Capture the cell that displays the provided text and extract its (x, y) central coordinate. 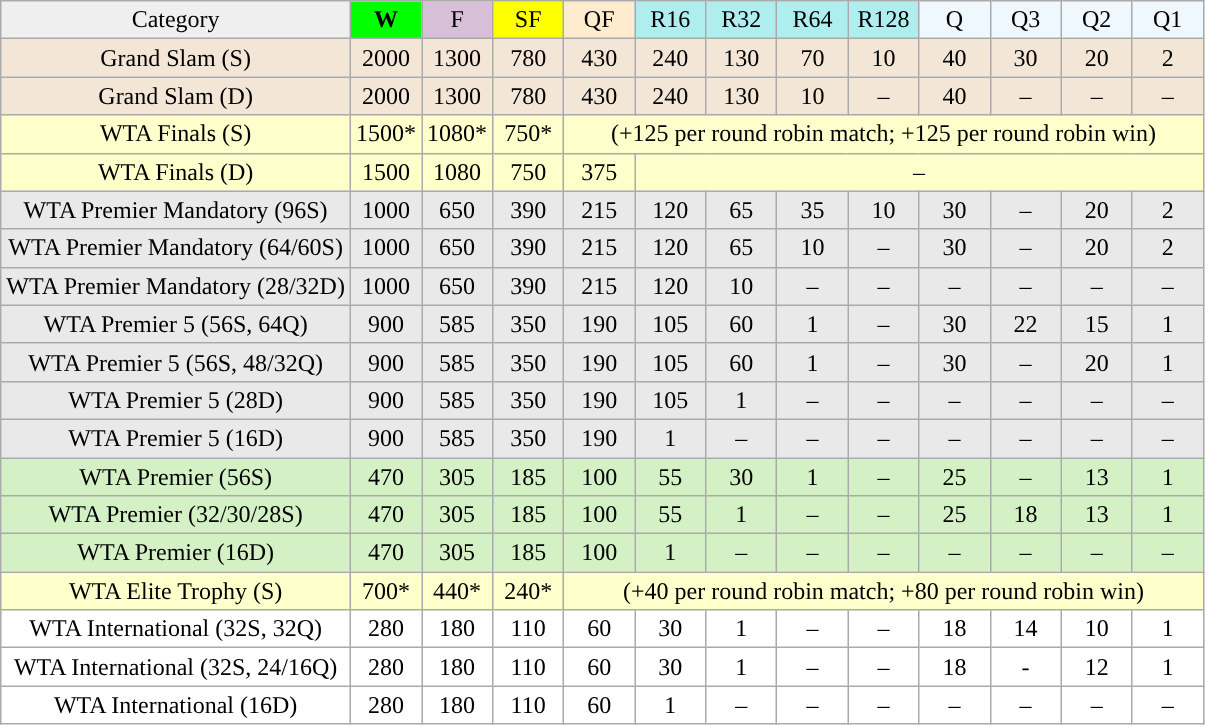
1500 (386, 172)
Grand Slam (S) (176, 58)
R128 (884, 20)
QF (600, 20)
Q2 (1096, 20)
700* (386, 591)
375 (600, 172)
WTA International (16D) (176, 705)
F (458, 20)
Grand Slam (D) (176, 96)
WTA International (32S, 32Q) (176, 629)
WTA Premier 5 (56S, 64Q) (176, 324)
WTA Finals (S) (176, 134)
750 (528, 172)
1080 (458, 172)
(+40 per round robin match; +80 per round robin win) (884, 591)
WTA Elite Trophy (S) (176, 591)
240* (528, 591)
W (386, 20)
R16 (670, 20)
12 (1096, 667)
22 (1026, 324)
1500* (386, 134)
R64 (812, 20)
WTA Premier (16D) (176, 553)
Q3 (1026, 20)
WTA Premier 5 (56S, 48/32Q) (176, 362)
WTA Premier 5 (28D) (176, 400)
15 (1096, 324)
WTA Finals (D) (176, 172)
WTA Premier 5 (16D) (176, 438)
WTA Premier (32/30/28S) (176, 515)
70 (812, 58)
(+125 per round robin match; +125 per round robin win) (884, 134)
SF (528, 20)
Q1 (1168, 20)
WTA Premier Mandatory (96S) (176, 210)
1080* (458, 134)
WTA Premier (56S) (176, 477)
WTA Premier Mandatory (28/32D) (176, 286)
WTA Premier Mandatory (64/60S) (176, 248)
440* (458, 591)
Q (954, 20)
14 (1026, 629)
750* (528, 134)
WTA International (32S, 24/16Q) (176, 667)
- (1026, 667)
Category (176, 20)
35 (812, 210)
R32 (742, 20)
